Capture the cell that displays the provided text and extract its [X, Y] central coordinate. 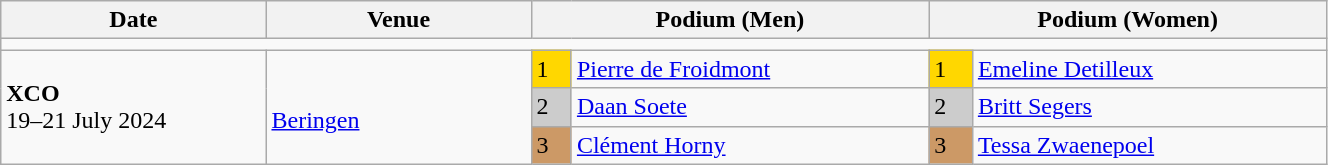
Emeline Detilleux [1149, 69]
Britt Segers [1149, 107]
Clément Horny [750, 145]
Podium (Women) [1128, 20]
Tessa Zwaenepoel [1149, 145]
Pierre de Froidmont [750, 69]
Beringen [398, 107]
Date [134, 20]
Daan Soete [750, 107]
XCO 19–21 July 2024 [134, 107]
Venue [398, 20]
Podium (Men) [730, 20]
